Search for the cell housing the specified text and yield its (x, y) center coordinate. 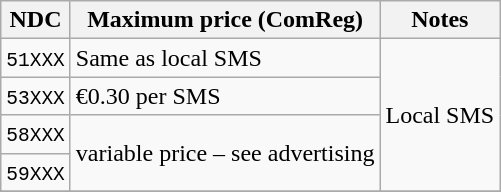
Maximum price (ComReg) (225, 20)
NDC (36, 20)
Notes (440, 20)
variable price – see advertising (225, 153)
51XXX (36, 58)
Local SMS (440, 115)
€0.30 per SMS (225, 96)
Same as local SMS (225, 58)
59XXX (36, 172)
58XXX (36, 134)
53XXX (36, 96)
